Capture the cell that displays the provided text and extract its [X, Y] central coordinate. 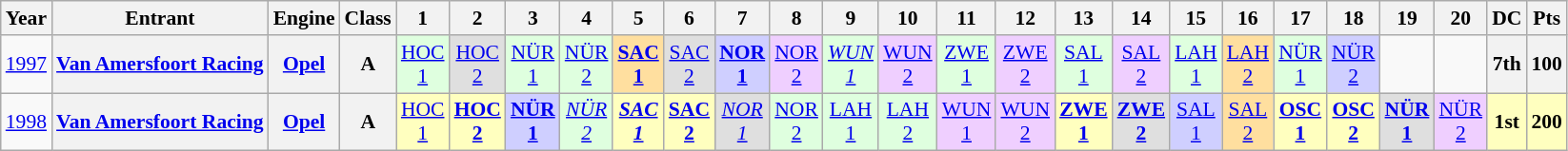
4 [587, 18]
15 [1196, 18]
OSC2 [1354, 122]
1 [423, 18]
Year [27, 18]
1998 [27, 122]
Entrant [160, 18]
Engine [305, 18]
6 [690, 18]
2 [478, 18]
DC [1507, 18]
Class [368, 18]
Pts [1547, 18]
16 [1248, 18]
OSC1 [1300, 122]
18 [1354, 18]
14 [1141, 18]
8 [796, 18]
12 [1025, 18]
11 [967, 18]
7th [1507, 65]
13 [1084, 18]
1st [1507, 122]
9 [851, 18]
200 [1547, 122]
3 [533, 18]
1997 [27, 65]
7 [742, 18]
10 [908, 18]
20 [1460, 18]
100 [1547, 65]
19 [1408, 18]
17 [1300, 18]
5 [638, 18]
